For the text-containing cell, return its midpoint in [x, y] coordinate format. 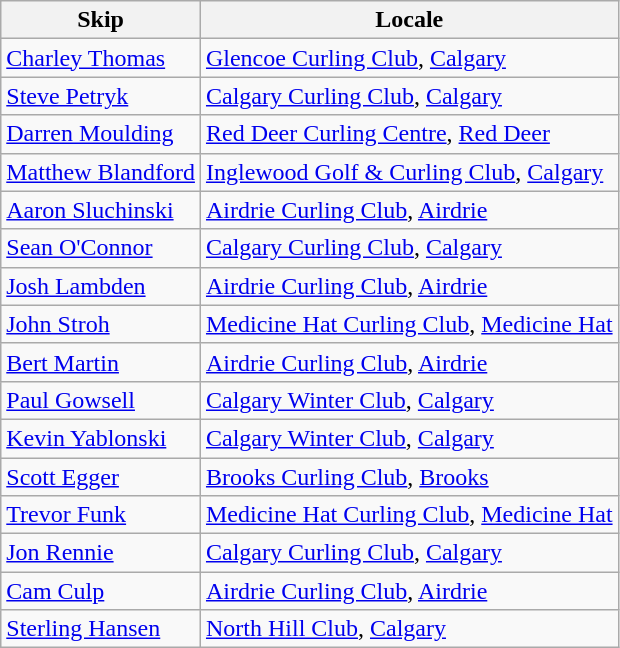
Steve Petryk [101, 96]
Kevin Yablonski [101, 438]
Charley Thomas [101, 58]
Cam Culp [101, 591]
Aaron Sluchinski [101, 210]
Skip [101, 20]
John Stroh [101, 324]
North Hill Club, Calgary [409, 629]
Red Deer Curling Centre, Red Deer [409, 134]
Scott Egger [101, 477]
Josh Lambden [101, 286]
Inglewood Golf & Curling Club, Calgary [409, 172]
Locale [409, 20]
Sean O'Connor [101, 248]
Brooks Curling Club, Brooks [409, 477]
Glencoe Curling Club, Calgary [409, 58]
Sterling Hansen [101, 629]
Darren Moulding [101, 134]
Jon Rennie [101, 553]
Trevor Funk [101, 515]
Matthew Blandford [101, 172]
Paul Gowsell [101, 400]
Bert Martin [101, 362]
